Locate the cell with the specified text and output its (X, Y) center coordinate. 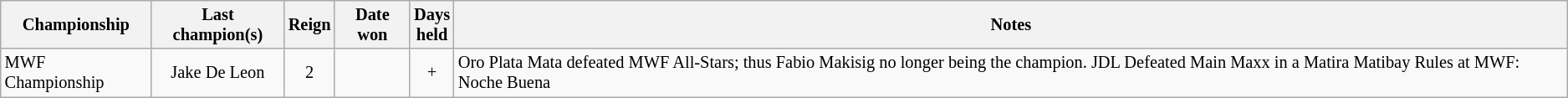
Reign (309, 24)
MWF Championship (76, 73)
Jake De Leon (217, 73)
Date won (372, 24)
Notes (1011, 24)
Daysheld (432, 24)
Last champion(s) (217, 24)
2 (309, 73)
Championship (76, 24)
+ (432, 73)
